Return the [x, y] coordinate for the center point of the cell that contains the specified text.  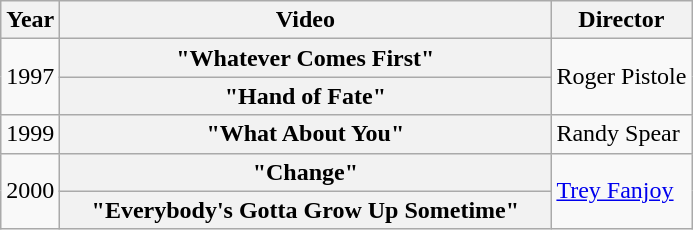
Year [30, 20]
1997 [30, 77]
Roger Pistole [622, 77]
"Everybody's Gotta Grow Up Sometime" [306, 210]
"Hand of Fate" [306, 96]
Trey Fanjoy [622, 191]
"Whatever Comes First" [306, 58]
1999 [30, 134]
"What About You" [306, 134]
Video [306, 20]
Randy Spear [622, 134]
Director [622, 20]
2000 [30, 191]
"Change" [306, 172]
